Identify which cell holds the provided text, then report its (x, y) central coordinate. 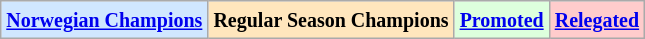
Promoted (502, 20)
Relegated (596, 20)
Regular Season Champions (331, 20)
Norwegian Champions (104, 20)
